Detect which cell encompasses the target text, then output its [X, Y] center coordinate. 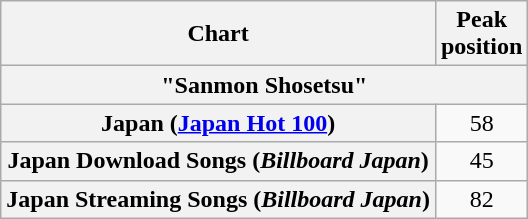
45 [481, 161]
Peakposition [481, 34]
Japan Download Songs (Billboard Japan) [218, 161]
Chart [218, 34]
58 [481, 123]
"Sanmon Shosetsu" [264, 85]
82 [481, 199]
Japan Streaming Songs (Billboard Japan) [218, 199]
Japan (Japan Hot 100) [218, 123]
